Provide the (x, y) coordinate of the cell's center where the given text is located.  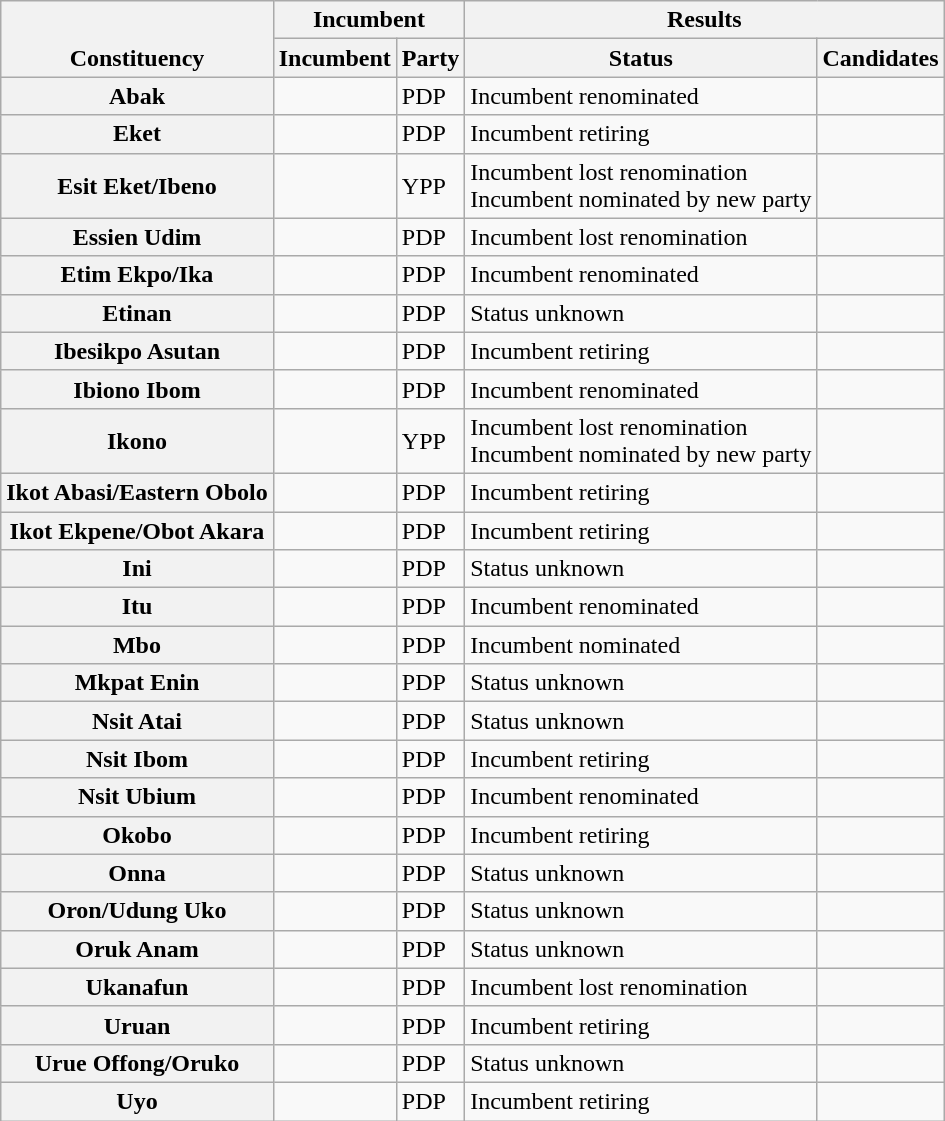
Uruan (137, 1025)
Etinan (137, 313)
Urue Offong/Oruko (137, 1063)
Results (704, 20)
Esit Eket/Ibeno (137, 186)
Incumbent nominated (641, 645)
Essien Udim (137, 237)
Ikono (137, 440)
Ibesikpo Asutan (137, 351)
Uyo (137, 1101)
Ukanafun (137, 987)
Okobo (137, 835)
Nsit Atai (137, 721)
Nsit Ibom (137, 759)
Itu (137, 607)
Mbo (137, 645)
Abak (137, 96)
Constituency (137, 39)
Mkpat Enin (137, 683)
Oruk Anam (137, 949)
Candidates (880, 58)
Eket (137, 134)
Party (430, 58)
Oron/Udung Uko (137, 911)
Ikot Abasi/Eastern Obolo (137, 492)
Nsit Ubium (137, 797)
Ikot Ekpene/Obot Akara (137, 531)
Ini (137, 569)
Onna (137, 873)
Ibiono Ibom (137, 389)
Status (641, 58)
Etim Ekpo/Ika (137, 275)
